Return [x, y] of the center of cell containing provided text 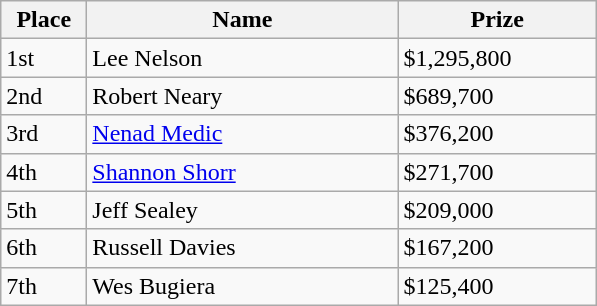
Russell Davies [242, 248]
Shannon Shorr [242, 172]
Robert Neary [242, 96]
Nenad Medic [242, 134]
3rd [44, 134]
$125,400 [498, 286]
$209,000 [498, 210]
$1,295,800 [498, 58]
Jeff Sealey [242, 210]
$376,200 [498, 134]
6th [44, 248]
$167,200 [498, 248]
1st [44, 58]
7th [44, 286]
4th [44, 172]
Name [242, 20]
Wes Bugiera [242, 286]
Prize [498, 20]
$689,700 [498, 96]
2nd [44, 96]
Lee Nelson [242, 58]
Place [44, 20]
$271,700 [498, 172]
5th [44, 210]
